Return [x, y] of the center of cell containing provided text 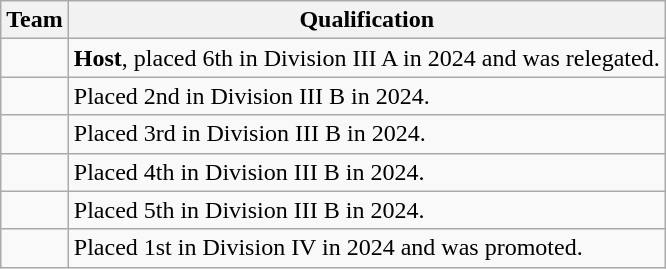
Placed 5th in Division III B in 2024. [366, 210]
Host, placed 6th in Division III A in 2024 and was relegated. [366, 58]
Qualification [366, 20]
Placed 2nd in Division III B in 2024. [366, 96]
Placed 1st in Division IV in 2024 and was promoted. [366, 248]
Placed 4th in Division III B in 2024. [366, 172]
Placed 3rd in Division III B in 2024. [366, 134]
Team [35, 20]
